Detect which cell encompasses the target text, then output its (X, Y) center coordinate. 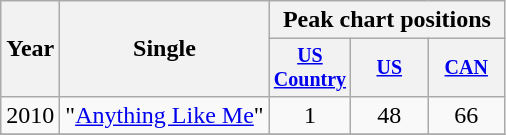
Peak chart positions (387, 20)
2010 (30, 115)
48 (390, 115)
US (390, 68)
CAN (466, 68)
"Anything Like Me" (164, 115)
1 (310, 115)
US Country (310, 68)
Year (30, 49)
Single (164, 49)
66 (466, 115)
